Output the [X, Y] coordinate of the center of the cell containing the given text.  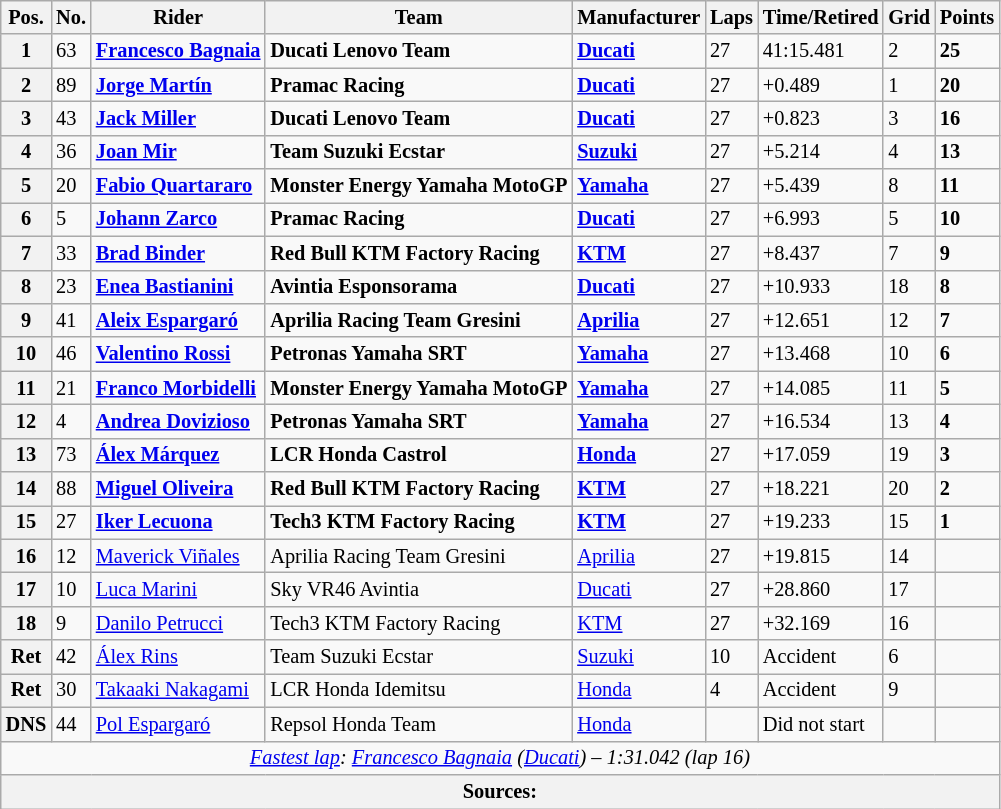
Rider [178, 17]
25 [967, 51]
Álex Rins [178, 657]
+18.221 [821, 489]
Avintia Esponsorama [418, 287]
88 [71, 489]
30 [71, 690]
+0.489 [821, 85]
Fabio Quartararo [178, 186]
33 [71, 253]
41:15.481 [821, 51]
LCR Honda Idemitsu [418, 690]
+17.059 [821, 455]
Danilo Petrucci [178, 623]
Álex Márquez [178, 455]
Jorge Martín [178, 85]
Iker Lecuona [178, 522]
Team [418, 17]
21 [71, 388]
Did not start [821, 724]
+19.815 [821, 556]
Jack Miller [178, 118]
Maverick Viñales [178, 556]
44 [71, 724]
+5.214 [821, 152]
Brad Binder [178, 253]
23 [71, 287]
Fastest lap: Francesco Bagnaia (Ducati) – 1:31.042 (lap 16) [500, 758]
Francesco Bagnaia [178, 51]
Enea Bastianini [178, 287]
LCR Honda Castrol [418, 455]
Laps [732, 17]
+5.439 [821, 186]
+28.860 [821, 589]
63 [71, 51]
42 [71, 657]
Pos. [26, 17]
Luca Marini [178, 589]
Miguel Oliveira [178, 489]
+16.534 [821, 421]
+6.993 [821, 219]
+13.468 [821, 354]
19 [909, 455]
Andrea Dovizioso [178, 421]
Takaaki Nakagami [178, 690]
DNS [26, 724]
41 [71, 320]
+0.823 [821, 118]
Valentino Rossi [178, 354]
89 [71, 85]
Sky VR46 Avintia [418, 589]
+10.933 [821, 287]
Aleix Espargaró [178, 320]
Points [967, 17]
Repsol Honda Team [418, 724]
Johann Zarco [178, 219]
36 [71, 152]
Grid [909, 17]
73 [71, 455]
Joan Mir [178, 152]
46 [71, 354]
Pol Espargaró [178, 724]
+32.169 [821, 623]
+14.085 [821, 388]
+12.651 [821, 320]
Sources: [500, 791]
+19.233 [821, 522]
43 [71, 118]
Manufacturer [638, 17]
Time/Retired [821, 17]
+8.437 [821, 253]
No. [71, 17]
Franco Morbidelli [178, 388]
